Scan for the cell matching the given text and deliver its [X, Y] coordinate at center. 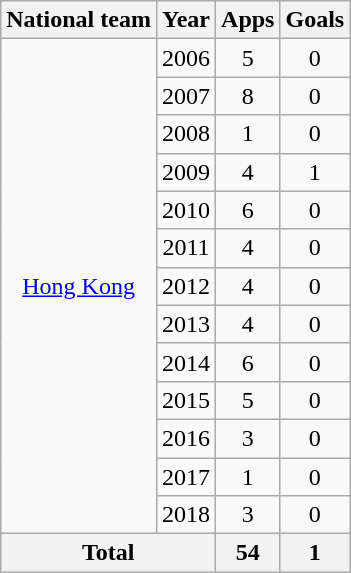
Apps [248, 20]
2010 [186, 210]
Year [186, 20]
2011 [186, 248]
2015 [186, 400]
Hong Kong [79, 286]
54 [248, 553]
2006 [186, 58]
2008 [186, 134]
2017 [186, 477]
2012 [186, 286]
National team [79, 20]
8 [248, 96]
Goals [315, 20]
2014 [186, 362]
2013 [186, 324]
Total [108, 553]
2018 [186, 515]
2009 [186, 172]
2007 [186, 96]
2016 [186, 438]
